Detect which cell encompasses the target text, then output its (x, y) center coordinate. 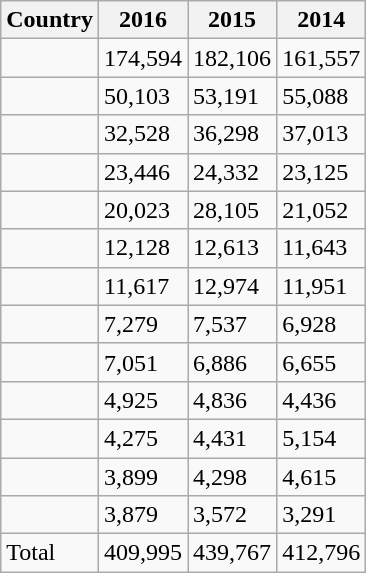
28,105 (232, 210)
4,436 (322, 400)
50,103 (142, 96)
24,332 (232, 172)
7,537 (232, 324)
Country (50, 20)
174,594 (142, 58)
7,279 (142, 324)
20,023 (142, 210)
7,051 (142, 362)
12,613 (232, 248)
36,298 (232, 134)
439,767 (232, 553)
4,615 (322, 477)
12,974 (232, 286)
2014 (322, 20)
409,995 (142, 553)
11,951 (322, 286)
32,528 (142, 134)
23,125 (322, 172)
55,088 (322, 96)
2015 (232, 20)
3,899 (142, 477)
3,572 (232, 515)
12,128 (142, 248)
11,617 (142, 286)
Total (50, 553)
4,836 (232, 400)
2016 (142, 20)
23,446 (142, 172)
4,431 (232, 438)
6,928 (322, 324)
182,106 (232, 58)
3,291 (322, 515)
4,925 (142, 400)
6,886 (232, 362)
4,275 (142, 438)
11,643 (322, 248)
412,796 (322, 553)
5,154 (322, 438)
53,191 (232, 96)
161,557 (322, 58)
6,655 (322, 362)
37,013 (322, 134)
4,298 (232, 477)
3,879 (142, 515)
21,052 (322, 210)
